Search for the cell housing the specified text and yield its (x, y) center coordinate. 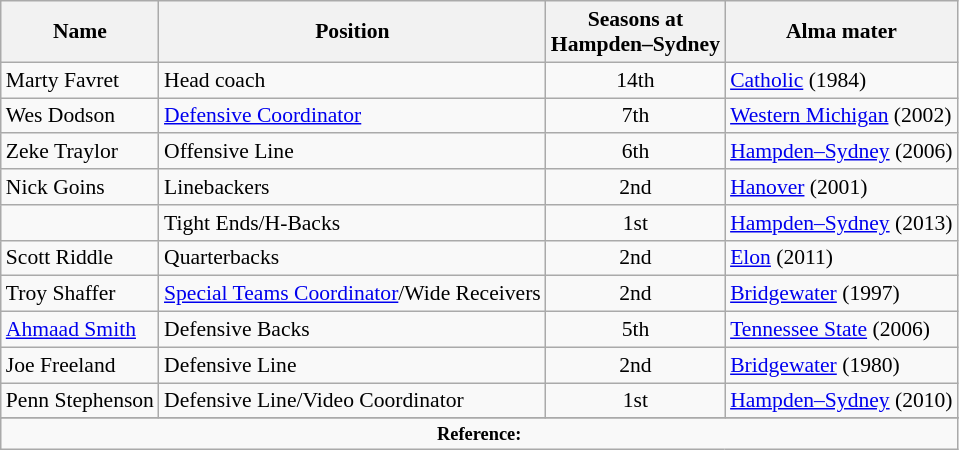
Defensive Backs (352, 330)
Head coach (352, 80)
5th (636, 330)
Hampden–Sydney (2010) (842, 401)
Defensive Coordinator (352, 116)
Offensive Line (352, 152)
Western Michigan (2002) (842, 116)
Tight Ends/H-Backs (352, 223)
6th (636, 152)
Defensive Line (352, 365)
Penn Stephenson (80, 401)
Nick Goins (80, 187)
7th (636, 116)
Bridgewater (1980) (842, 365)
Seasons atHampden–Sydney (636, 32)
Alma mater (842, 32)
Catholic (1984) (842, 80)
Ahmaad Smith (80, 330)
Tennessee State (2006) (842, 330)
Linebackers (352, 187)
Hampden–Sydney (2006) (842, 152)
Zeke Traylor (80, 152)
Joe Freeland (80, 365)
Wes Dodson (80, 116)
Reference: (480, 434)
Bridgewater (1997) (842, 294)
Hampden–Sydney (2013) (842, 223)
Special Teams Coordinator/Wide Receivers (352, 294)
Marty Favret (80, 80)
14th (636, 80)
Position (352, 32)
Name (80, 32)
Defensive Line/Video Coordinator (352, 401)
Quarterbacks (352, 258)
Scott Riddle (80, 258)
Elon (2011) (842, 258)
Troy Shaffer (80, 294)
Hanover (2001) (842, 187)
